Find where the given text appears and provide that cell's center as (X, Y) coordinate. 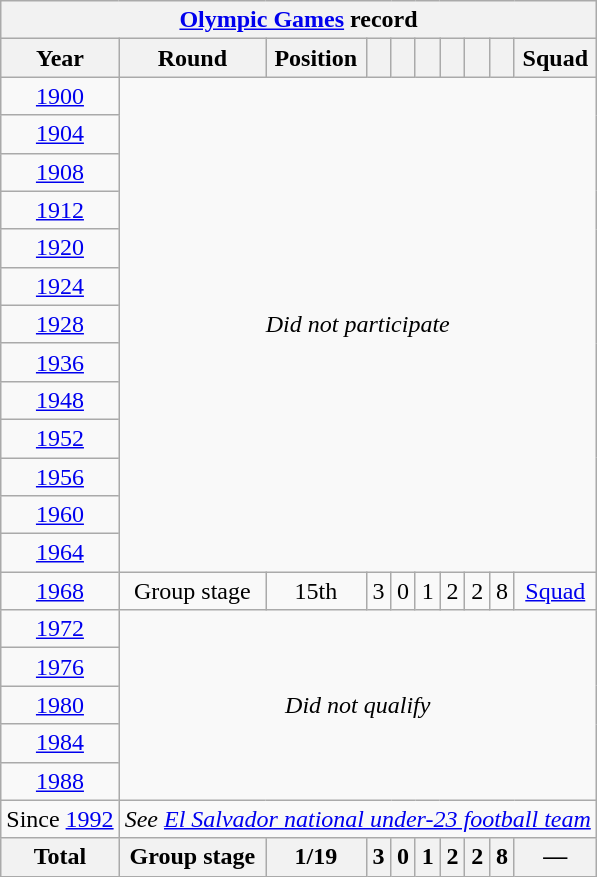
1900 (60, 96)
1964 (60, 553)
1976 (60, 667)
Position (316, 58)
1912 (60, 210)
Since 1992 (60, 819)
See El Salvador national under-23 football team (358, 819)
1936 (60, 362)
Total (60, 857)
Olympic Games record (299, 20)
1948 (60, 400)
1988 (60, 781)
1960 (60, 515)
1920 (60, 248)
Year (60, 58)
1968 (60, 591)
1972 (60, 629)
Round (192, 58)
Did not participate (358, 324)
1/19 (316, 857)
1952 (60, 438)
1984 (60, 743)
— (555, 857)
Did not qualify (358, 705)
1980 (60, 705)
1904 (60, 134)
1924 (60, 286)
1908 (60, 172)
1956 (60, 477)
15th (316, 591)
1928 (60, 324)
